Locate the cell with the specified text and output its [x, y] center coordinate. 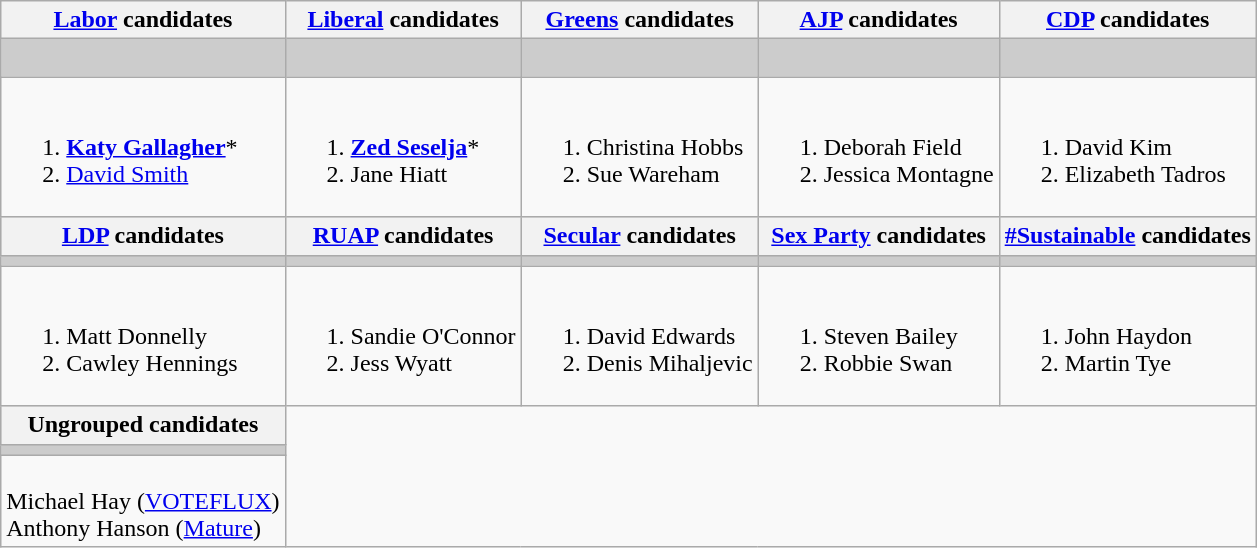
AJP candidates [878, 20]
Liberal candidates [403, 20]
Labor candidates [143, 20]
Michael Hay (VOTEFLUX) Anthony Hanson (Mature) [143, 501]
John HaydonMartin Tye [1128, 336]
David KimElizabeth Tadros [1128, 147]
#Sustainable candidates [1128, 236]
Christina HobbsSue Wareham [640, 147]
Steven BaileyRobbie Swan [878, 336]
Deborah FieldJessica Montagne [878, 147]
Matt DonnellyCawley Hennings [143, 336]
Sex Party candidates [878, 236]
LDP candidates [143, 236]
CDP candidates [1128, 20]
Katy Gallagher*David Smith [143, 147]
Greens candidates [640, 20]
Zed Seselja*Jane Hiatt [403, 147]
Ungrouped candidates [143, 425]
RUAP candidates [403, 236]
Secular candidates [640, 236]
David EdwardsDenis Mihaljevic [640, 336]
Sandie O'ConnorJess Wyatt [403, 336]
